Return the [X, Y] coordinate for the center point of the cell that contains the specified text.  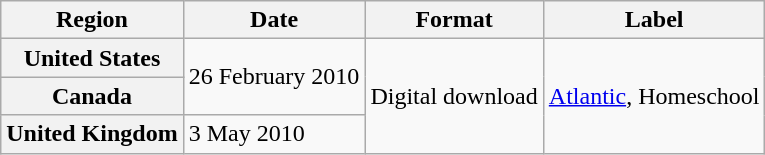
Atlantic, Homeschool [654, 96]
Date [274, 20]
26 February 2010 [274, 77]
Format [454, 20]
United Kingdom [92, 134]
Label [654, 20]
3 May 2010 [274, 134]
Canada [92, 96]
Digital download [454, 96]
Region [92, 20]
United States [92, 58]
